For the text-containing cell, return its midpoint in [X, Y] coordinate format. 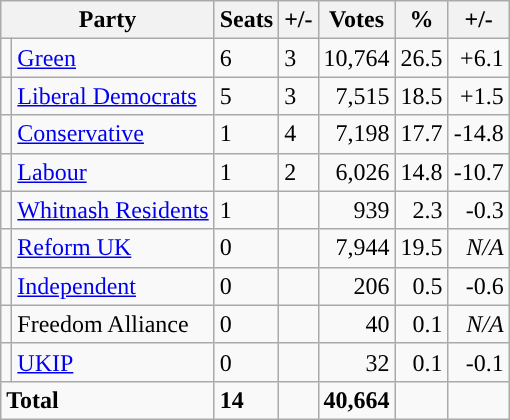
-0.1 [478, 362]
Green [113, 58]
Labour [113, 172]
40 [356, 324]
Reform UK [113, 248]
7,515 [356, 96]
10,764 [356, 58]
17.7 [422, 134]
939 [356, 210]
Whitnash Residents [113, 210]
Independent [113, 286]
Total [108, 400]
UKIP [113, 362]
Liberal Democrats [113, 96]
6,026 [356, 172]
Votes [356, 20]
Conservative [113, 134]
+1.5 [478, 96]
Seats [246, 20]
+6.1 [478, 58]
7,198 [356, 134]
Party [108, 20]
19.5 [422, 248]
-14.8 [478, 134]
-0.6 [478, 286]
206 [356, 286]
-0.3 [478, 210]
-10.7 [478, 172]
32 [356, 362]
2.3 [422, 210]
26.5 [422, 58]
14.8 [422, 172]
7,944 [356, 248]
5 [246, 96]
6 [246, 58]
% [422, 20]
Freedom Alliance [113, 324]
4 [298, 134]
14 [246, 400]
0.5 [422, 286]
40,664 [356, 400]
2 [298, 172]
18.5 [422, 96]
